Extract the (X, Y) coordinate from the center of the cell holding the provided text.  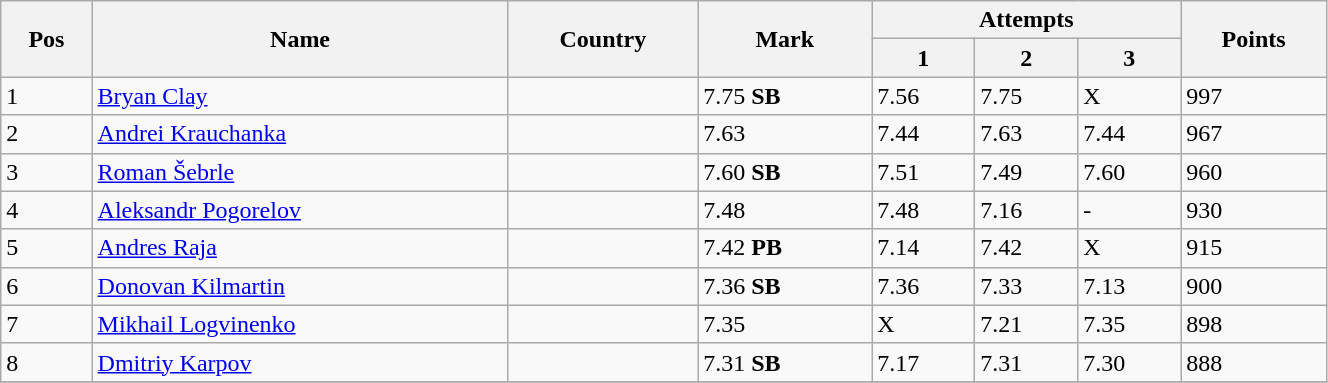
7.30 (1130, 362)
Points (1254, 39)
8 (46, 362)
930 (1254, 210)
967 (1254, 134)
Andres Raja (300, 248)
Dmitriy Karpov (300, 362)
7.60 SB (785, 172)
5 (46, 248)
Donovan Kilmartin (300, 286)
7.56 (924, 96)
Aleksandr Pogorelov (300, 210)
888 (1254, 362)
900 (1254, 286)
7.31 (1026, 362)
7 (46, 324)
7.21 (1026, 324)
7.36 SB (785, 286)
7.42 (1026, 248)
- (1130, 210)
898 (1254, 324)
Mikhail Logvinenko (300, 324)
960 (1254, 172)
7.17 (924, 362)
7.36 (924, 286)
7.31 SB (785, 362)
7.49 (1026, 172)
Bryan Clay (300, 96)
Andrei Krauchanka (300, 134)
7.16 (1026, 210)
7.60 (1130, 172)
7.14 (924, 248)
7.13 (1130, 286)
Pos (46, 39)
Name (300, 39)
7.42 PB (785, 248)
7.75 SB (785, 96)
6 (46, 286)
7.51 (924, 172)
997 (1254, 96)
915 (1254, 248)
7.33 (1026, 286)
Mark (785, 39)
Attempts (1026, 20)
Country (603, 39)
Roman Šebrle (300, 172)
7.75 (1026, 96)
4 (46, 210)
